Return the [x, y] coordinate for the center point of the cell that contains the specified text.  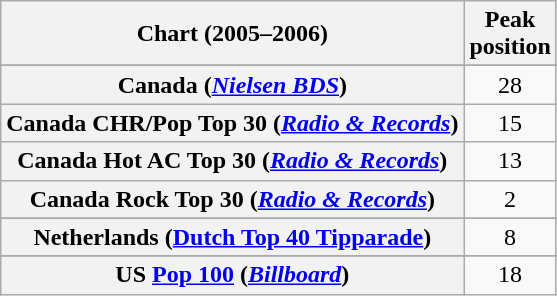
Chart (2005–2006) [232, 34]
US Pop 100 (Billboard) [232, 275]
2 [510, 199]
Peakposition [510, 34]
Canada (Nielsen BDS) [232, 85]
Canada Rock Top 30 (Radio & Records) [232, 199]
Netherlands (Dutch Top 40 Tipparade) [232, 237]
18 [510, 275]
Canada Hot AC Top 30 (Radio & Records) [232, 161]
15 [510, 123]
28 [510, 85]
13 [510, 161]
Canada CHR/Pop Top 30 (Radio & Records) [232, 123]
8 [510, 237]
